Determine the [x, y] coordinate at the center of the cell enclosing the given text.  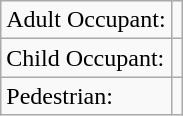
Pedestrian: [86, 96]
Adult Occupant: [86, 20]
Child Occupant: [86, 58]
